Output the [X, Y] coordinate of the center of the cell containing the given text.  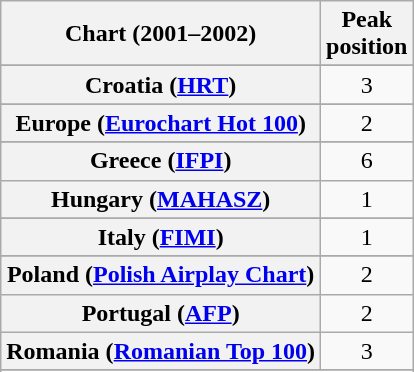
Hungary (MAHASZ) [161, 199]
Italy (FIMI) [161, 237]
Chart (2001–2002) [161, 34]
6 [367, 161]
Poland (Polish Airplay Chart) [161, 275]
Europe (Eurochart Hot 100) [161, 123]
Romania (Romanian Top 100) [161, 351]
Greece (IFPI) [161, 161]
Portugal (AFP) [161, 313]
Croatia (HRT) [161, 85]
Peakposition [367, 34]
